Scan for the cell matching the given text and deliver its (x, y) coordinate at center. 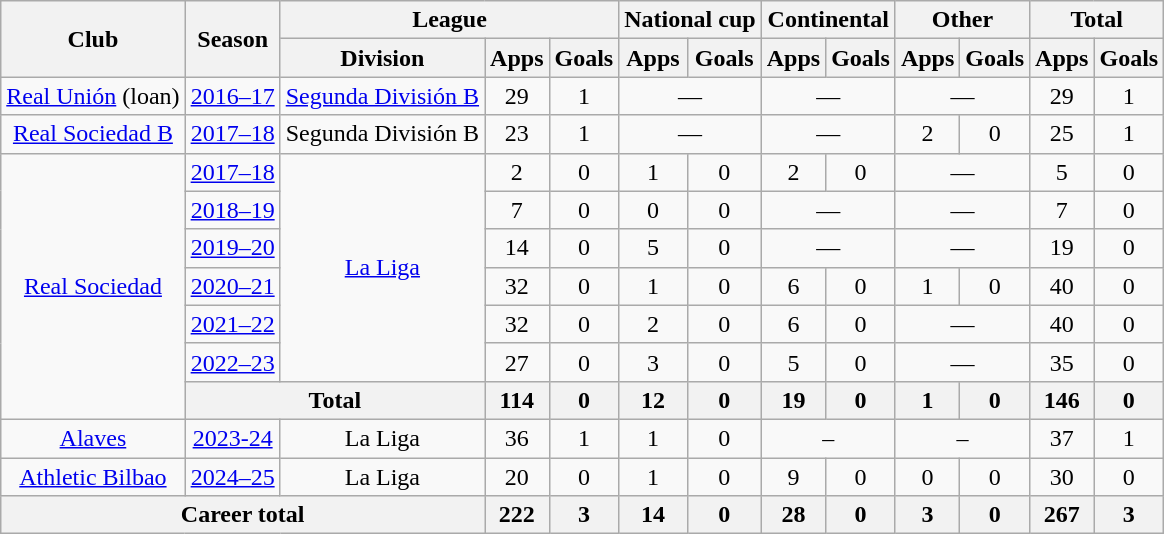
23 (517, 134)
Athletic Bilbao (93, 477)
267 (1062, 515)
Real Unión (loan) (93, 96)
35 (1062, 362)
2021–22 (232, 324)
2023-24 (232, 438)
25 (1062, 134)
9 (793, 477)
National cup (690, 20)
20 (517, 477)
League (450, 20)
146 (1062, 400)
Other (962, 20)
36 (517, 438)
2019–20 (232, 248)
Career total (243, 515)
114 (517, 400)
Real Sociedad B (93, 134)
30 (1062, 477)
Club (93, 39)
222 (517, 515)
2016–17 (232, 96)
Continental (828, 20)
27 (517, 362)
2022–23 (232, 362)
2020–21 (232, 286)
Season (232, 39)
37 (1062, 438)
2024–25 (232, 477)
Real Sociedad (93, 286)
Alaves (93, 438)
Division (382, 58)
2018–19 (232, 210)
28 (793, 515)
12 (653, 400)
